Determine the [x, y] coordinate at the center of the cell enclosing the given text.  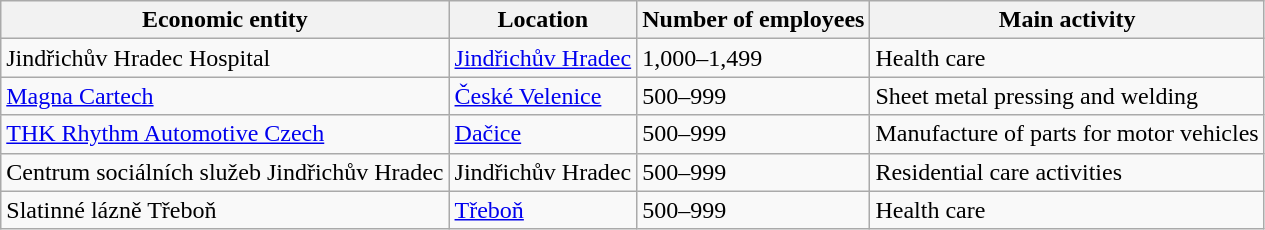
Třeboň [543, 210]
Economic entity [225, 20]
České Velenice [543, 96]
Centrum sociálních služeb Jindřichův Hradec [225, 172]
THK Rhythm Automotive Czech [225, 134]
Magna Cartech [225, 96]
Sheet metal pressing and welding [1067, 96]
Dačice [543, 134]
1,000–1,499 [754, 58]
Number of employees [754, 20]
Jindřichův Hradec Hospital [225, 58]
Manufacture of parts for motor vehicles [1067, 134]
Location [543, 20]
Main activity [1067, 20]
Residential care activities [1067, 172]
Slatinné lázně Třeboň [225, 210]
